Output the (X, Y) coordinate of the center of the cell containing the given text.  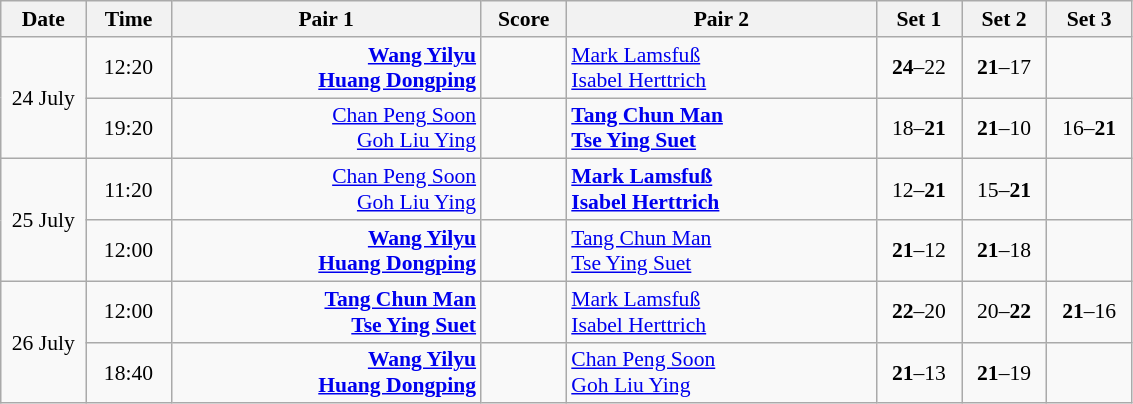
24–22 (918, 68)
21–18 (1004, 250)
Score (524, 19)
22–20 (918, 312)
21–17 (1004, 68)
21–16 (1090, 312)
11:20 (128, 190)
19:20 (128, 128)
12–21 (918, 190)
25 July (44, 220)
Date (44, 19)
15–21 (1004, 190)
21–12 (918, 250)
Set 1 (918, 19)
Time (128, 19)
20–22 (1004, 312)
Set 3 (1090, 19)
18:40 (128, 372)
21–10 (1004, 128)
21–13 (918, 372)
26 July (44, 342)
Set 2 (1004, 19)
16–21 (1090, 128)
Pair 2 (721, 19)
Pair 1 (326, 19)
21–19 (1004, 372)
24 July (44, 98)
18–21 (918, 128)
12:20 (128, 68)
